Search for the cell housing the specified text and yield its [x, y] center coordinate. 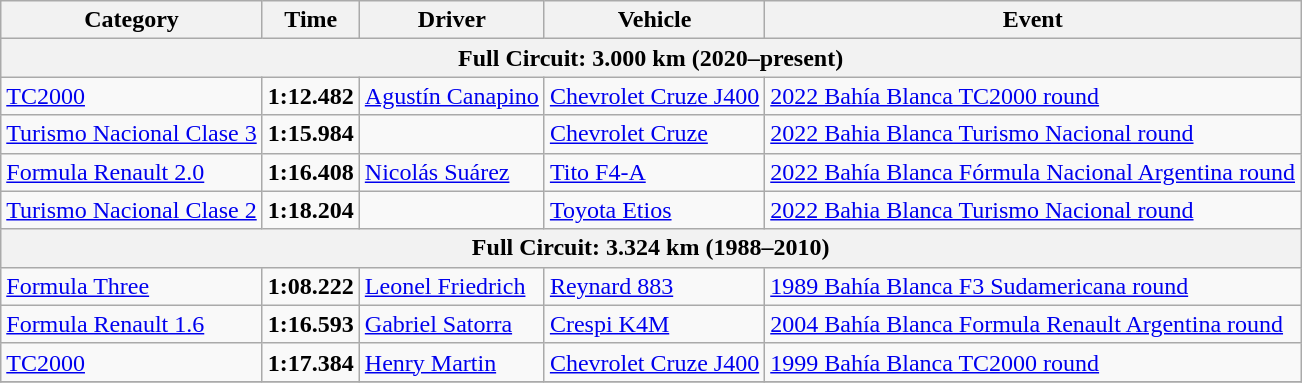
Full Circuit: 3.000 km (2020–present) [651, 58]
Agustín Canapino [452, 96]
1:18.204 [310, 210]
Gabriel Satorra [452, 324]
2022 Bahía Blanca TC2000 round [1033, 96]
2004 Bahía Blanca Formula Renault Argentina round [1033, 324]
2022 Bahía Blanca Fórmula Nacional Argentina round [1033, 172]
1989 Bahía Blanca F3 Sudamericana round [1033, 286]
1:12.482 [310, 96]
Formula Renault 1.6 [132, 324]
Tito F4-A [654, 172]
Event [1033, 20]
Time [310, 20]
Nicolás Suárez [452, 172]
Driver [452, 20]
1:17.384 [310, 362]
Toyota Etios [654, 210]
1:16.593 [310, 324]
Reynard 883 [654, 286]
Turismo Nacional Clase 2 [132, 210]
Vehicle [654, 20]
1:08.222 [310, 286]
Chevrolet Cruze [654, 134]
1:16.408 [310, 172]
Henry Martin [452, 362]
Crespi K4M [654, 324]
Full Circuit: 3.324 km (1988–2010) [651, 248]
Turismo Nacional Clase 3 [132, 134]
1:15.984 [310, 134]
1999 Bahía Blanca TC2000 round [1033, 362]
Formula Renault 2.0 [132, 172]
Formula Three [132, 286]
Leonel Friedrich [452, 286]
Category [132, 20]
